Provide the (x, y) coordinate of the cell's center where the given text is located.  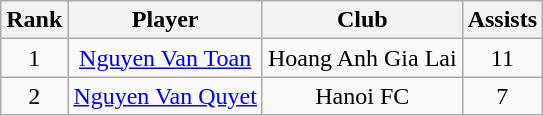
2 (34, 96)
Nguyen Van Quyet (166, 96)
Nguyen Van Toan (166, 58)
Hanoi FC (362, 96)
Player (166, 20)
7 (502, 96)
Club (362, 20)
1 (34, 58)
11 (502, 58)
Assists (502, 20)
Rank (34, 20)
Hoang Anh Gia Lai (362, 58)
